From the cell containing the given text, extract its center point as [x, y] coordinate. 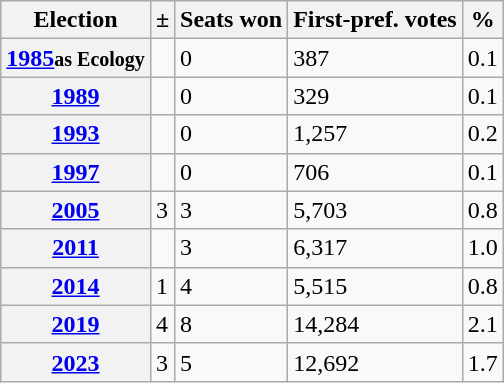
Seats won [232, 20]
329 [376, 96]
2023 [76, 362]
± [162, 20]
First-pref. votes [376, 20]
8 [232, 324]
1985as Ecology [76, 58]
706 [376, 172]
1.7 [482, 362]
1989 [76, 96]
1.0 [482, 248]
1,257 [376, 134]
0.2 [482, 134]
1 [162, 286]
6,317 [376, 248]
2014 [76, 286]
2.1 [482, 324]
387 [376, 58]
2019 [76, 324]
14,284 [376, 324]
2011 [76, 248]
1997 [76, 172]
1993 [76, 134]
5,515 [376, 286]
5,703 [376, 210]
5 [232, 362]
Election [76, 20]
12,692 [376, 362]
% [482, 20]
2005 [76, 210]
